Pinpoint the cell where the given text exists, returning its [x, y] midpoint coordinate. 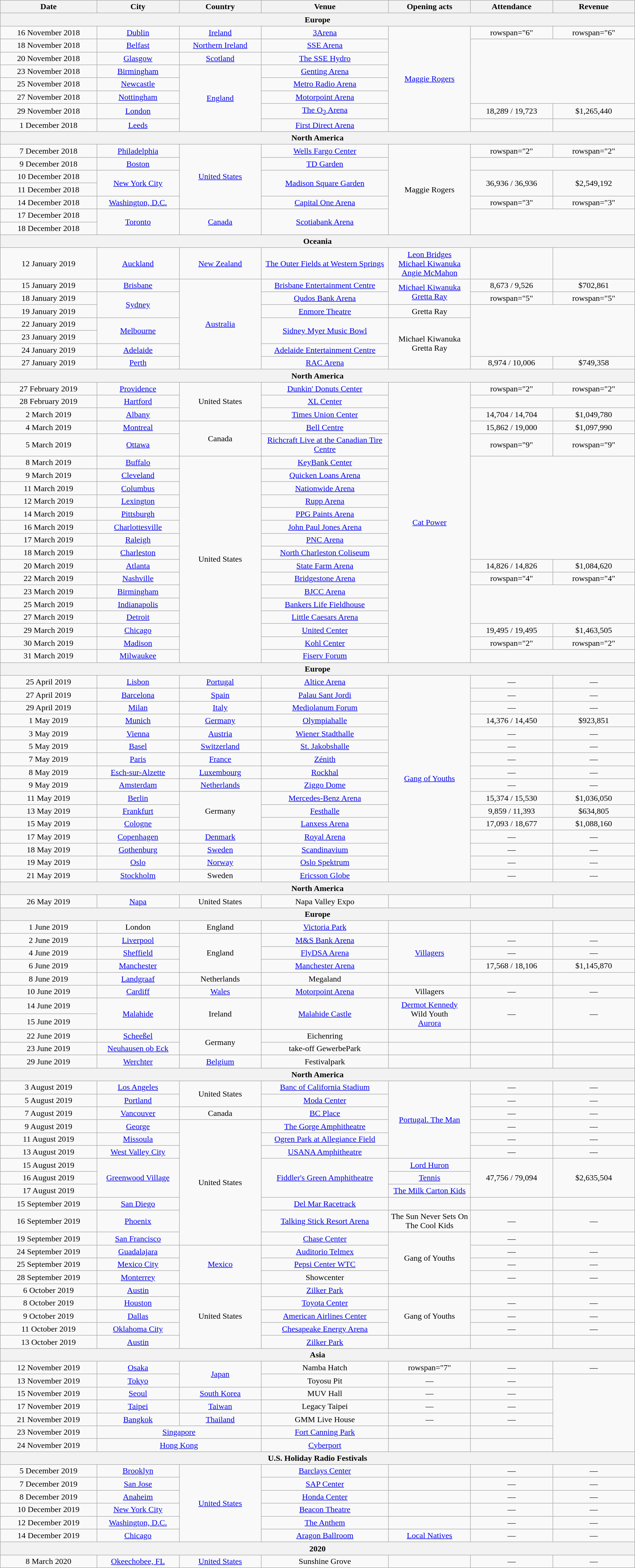
Japan [220, 1374]
8 October 2019 [49, 1303]
Palau Sant Jordi [325, 695]
Taiwan [220, 1407]
Nottingham [138, 97]
Pittsburgh [138, 514]
Belfast [138, 45]
Detroit [138, 617]
Opening acts [429, 7]
GMM Live House [325, 1419]
Cardiff [138, 992]
Chesapeake Energy Arena [325, 1329]
Honda Center [325, 1497]
Charlottesville [138, 527]
11 May 2019 [49, 798]
Munich [138, 720]
18,289 / 19,723 [512, 111]
Mercedes-Benz Arena [325, 798]
Brisbane Entertainment Centre [325, 285]
Lanxess Arena [325, 824]
take-off GewerbePark [325, 1049]
Greenwood Village [138, 1178]
San Diego [138, 1204]
2020 [317, 1548]
M&S Bank Arena [325, 940]
14,704 / 14,704 [512, 414]
Dublin [138, 33]
Mexico City [138, 1264]
17,093 / 18,677 [512, 824]
20 March 2019 [49, 566]
RAC Arena [325, 363]
Royal Arena [325, 837]
13 November 2019 [49, 1380]
1 December 2018 [49, 125]
Toyosu Pit [325, 1380]
5 August 2019 [49, 1100]
Mediolanum Forum [325, 708]
$2,549,192 [594, 183]
Bankers Life Fieldhouse [325, 604]
Boston [138, 164]
14,826 / 14,826 [512, 566]
Switzerland [220, 746]
Amsterdam [138, 785]
United Center [325, 630]
Richcraft Live at the Canadian Tire Centre [325, 445]
Okeechobee, FL [138, 1561]
BJCC Arena [325, 592]
Malahide [138, 1014]
Kohl Center [325, 643]
Fiddler's Green Amphitheatre [325, 1178]
Brisbane [138, 285]
Festivalpark [325, 1062]
23 January 2019 [49, 337]
Gretta Ray [429, 311]
Cyberport [325, 1445]
Bridgestone Arena [325, 579]
San Francisco [138, 1239]
12 January 2019 [49, 263]
Chase Center [325, 1239]
$923,851 [594, 720]
The O2 Arena [325, 111]
5 May 2019 [49, 746]
Cat Power [429, 522]
Ziggo Dome [325, 785]
22 January 2019 [49, 324]
Luxembourg [220, 772]
16 November 2018 [49, 33]
Festhalle [325, 811]
TD Garden [325, 164]
Madison Square Garden [325, 183]
Oslo [138, 863]
4 June 2019 [49, 953]
Philadelphia [138, 151]
Olympiahalle [325, 720]
SAP Center [325, 1484]
29 March 2019 [49, 630]
18 December 2018 [49, 228]
Cleveland [138, 475]
27 April 2019 [49, 695]
9 October 2019 [49, 1316]
The Sun Never Sets On The Cool Kids [429, 1221]
Talking Stick Resort Arena [325, 1221]
1 May 2019 [49, 720]
West Valley City [138, 1152]
FlyDSA Arena [325, 953]
17 December 2018 [49, 215]
Altice Arena [325, 682]
Zénith [325, 759]
23 November 2018 [49, 71]
Local Natives [429, 1535]
17 March 2019 [49, 540]
Napa Valley Expo [325, 901]
8 June 2019 [49, 979]
26 May 2019 [49, 901]
Times Union Center [325, 414]
$1,097,990 [594, 427]
American Airlines Center [325, 1316]
KeyBank Center [325, 462]
18 November 2018 [49, 45]
Megaland [325, 979]
Charleston [138, 553]
Missoula [138, 1139]
16 March 2019 [49, 527]
28 February 2019 [49, 402]
6 June 2019 [49, 966]
Lord Huron [429, 1165]
17 November 2019 [49, 1407]
Ericsson Globe [325, 875]
9 March 2019 [49, 475]
10 June 2019 [49, 992]
$2,635,504 [594, 1178]
7 December 2018 [49, 151]
Scotland [220, 58]
Cologne [138, 824]
Sydney [138, 305]
Milwaukee [138, 656]
14 March 2019 [49, 514]
17,568 / 18,106 [512, 966]
France [220, 759]
13 May 2019 [49, 811]
Paris [138, 759]
15 January 2019 [49, 285]
$1,463,505 [594, 630]
Taipei [138, 1407]
The Gorge Amphitheatre [325, 1126]
2 March 2019 [49, 414]
Revenue [594, 7]
Sheffield [138, 953]
Providence [138, 389]
Rupp Arena [325, 501]
BC Place [325, 1113]
MUV Hall [325, 1393]
Genting Arena [325, 71]
Legacy Taipei [325, 1407]
13 October 2019 [49, 1342]
Melbourne [138, 330]
St. Jakobshalle [325, 746]
Thailand [220, 1419]
Country [220, 7]
Beacon Theatre [325, 1510]
U.S. Holiday Radio Festivals [317, 1458]
22 March 2019 [49, 579]
Indianapolis [138, 604]
Ottawa [138, 445]
Nashville [138, 579]
Victoria Park [325, 927]
27 February 2019 [49, 389]
Neuhausen ob Eck [138, 1049]
5 March 2019 [49, 445]
$1,036,050 [594, 798]
8,974 / 10,006 [512, 363]
19 September 2019 [49, 1239]
9,859 / 11,393 [512, 811]
New Zealand [220, 263]
18 March 2019 [49, 553]
12 March 2019 [49, 501]
11 August 2019 [49, 1139]
11 October 2019 [49, 1329]
12 November 2019 [49, 1368]
Vancouver [138, 1113]
Attendance [512, 7]
23 November 2019 [49, 1432]
State Farm Arena [325, 566]
Anaheim [138, 1497]
14,376 / 14,450 [512, 720]
Portugal. The Man [429, 1120]
Berlin [138, 798]
Barcelona [138, 695]
First Direct Arena [325, 125]
Metro Radio Arena [325, 84]
Ogren Park at Allegiance Field [325, 1139]
$1,088,160 [594, 824]
Scheeßel [138, 1036]
Montreal [138, 427]
8 December 2019 [49, 1497]
PPG Paints Arena [325, 514]
Oslo Spektrum [325, 863]
5 December 2019 [49, 1471]
Quicken Loans Arena [325, 475]
North Charleston Coliseum [325, 553]
27 March 2019 [49, 617]
31 March 2019 [49, 656]
Portland [138, 1100]
23 June 2019 [49, 1049]
The SSE Hydro [325, 58]
10 December 2019 [49, 1510]
Sidney Myer Music Bowl [325, 330]
Raleigh [138, 540]
27 January 2019 [49, 363]
Auditorio Telmex [325, 1252]
Del Mar Racetrack [325, 1204]
19 January 2019 [49, 311]
Barclays Center [325, 1471]
23 March 2019 [49, 592]
Fiserv Forum [325, 656]
Monterrey [138, 1277]
17 May 2019 [49, 837]
Aragon Ballroom [325, 1535]
Enmore Theatre [325, 311]
San Jose [138, 1484]
Dallas [138, 1316]
24 November 2019 [49, 1445]
$702,861 [594, 285]
16 September 2019 [49, 1221]
Columbus [138, 488]
14 December 2019 [49, 1535]
Denmark [220, 837]
13 August 2019 [49, 1152]
George [138, 1126]
$1,265,440 [594, 111]
7 December 2019 [49, 1484]
1 June 2019 [49, 927]
14 June 2019 [49, 1006]
Date [49, 7]
25 April 2019 [49, 682]
Stockholm [138, 875]
21 November 2019 [49, 1419]
Austria [220, 733]
Copenhagen [138, 837]
Tennis [429, 1178]
28 September 2019 [49, 1277]
The Milk Carton Kids [429, 1191]
Oklahoma City [138, 1329]
2 June 2019 [49, 940]
$749,358 [594, 363]
8,673 / 9,526 [512, 285]
14 December 2018 [49, 202]
30 March 2019 [49, 643]
15 August 2019 [49, 1165]
4 March 2019 [49, 427]
PNC Arena [325, 540]
21 May 2019 [49, 875]
Wiener Stadthalle [325, 733]
Atlanta [138, 566]
Albany [138, 414]
Guadalajara [138, 1252]
Qudos Bank Arena [325, 298]
17 August 2019 [49, 1191]
Wells Fargo Center [325, 151]
24 January 2019 [49, 350]
Milan [138, 708]
$1,049,780 [594, 414]
36,936 / 36,936 [512, 183]
19 May 2019 [49, 863]
9 December 2018 [49, 164]
Oceania [317, 241]
Landgraaf [138, 979]
18 May 2019 [49, 850]
Singapore [179, 1432]
Manchester Arena [325, 966]
Sunshine Grove [325, 1561]
Fort Canning Park [325, 1432]
Bangkok [138, 1419]
Hong Kong [179, 1445]
29 June 2019 [49, 1062]
rowspan="7" [429, 1368]
Pepsi Center WTC [325, 1264]
Australia [220, 324]
Leeds [138, 125]
Los Angeles [138, 1087]
$1,145,870 [594, 966]
Asia [317, 1355]
Lisbon [138, 682]
Northern Ireland [220, 45]
Venue [325, 7]
Italy [220, 708]
Dunkin' Donuts Center [325, 389]
Scotiabank Arena [325, 222]
Little Caesars Arena [325, 617]
25 November 2018 [49, 84]
Houston [138, 1303]
Toyota Center [325, 1303]
Bell Centre [325, 427]
Namba Hatch [325, 1368]
Gothenburg [138, 850]
Frankfurt [138, 811]
27 November 2018 [49, 97]
Belgium [220, 1062]
Malahide Castle [325, 1014]
7 August 2019 [49, 1113]
9 August 2019 [49, 1126]
Lexington [138, 501]
Capital One Arena [325, 202]
Toronto [138, 222]
11 March 2019 [49, 488]
Tokyo [138, 1380]
6 October 2019 [49, 1290]
29 April 2019 [49, 708]
Brooklyn [138, 1471]
15,862 / 19,000 [512, 427]
Norway [220, 863]
The Outer Fields at Western Springs [325, 263]
Eichenring [325, 1036]
8 March 2020 [49, 1561]
18 January 2019 [49, 298]
47,756 / 79,094 [512, 1178]
Scandinavium [325, 850]
9 May 2019 [49, 785]
29 November 2018 [49, 111]
Hartford [138, 402]
Rockhal [325, 772]
Dermot KennedyWild YouthAurora [429, 1014]
15 September 2019 [49, 1204]
7 May 2019 [49, 759]
11 December 2018 [49, 190]
22 June 2019 [49, 1036]
15 November 2019 [49, 1393]
8 March 2019 [49, 462]
Basel [138, 746]
Adelaide Entertainment Centre [325, 350]
Spain [220, 695]
Esch-sur-Alzette [138, 772]
Liverpool [138, 940]
Seoul [138, 1393]
25 September 2019 [49, 1264]
Werchter [138, 1062]
Manchester [138, 966]
12 December 2019 [49, 1523]
10 December 2018 [49, 177]
Nationwide Arena [325, 488]
20 November 2018 [49, 58]
South Korea [220, 1393]
Wales [220, 992]
15 June 2019 [49, 1022]
SSE Arena [325, 45]
15,374 / 15,530 [512, 798]
Portugal [220, 682]
Banc of California Stadium [325, 1087]
Madison [138, 643]
Vienna [138, 733]
15 May 2019 [49, 824]
3Arena [325, 33]
Glasgow [138, 58]
XL Center [325, 402]
Showcenter [325, 1277]
19,495 / 19,495 [512, 630]
25 March 2019 [49, 604]
8 May 2019 [49, 772]
John Paul Jones Arena [325, 527]
$634,805 [594, 811]
City [138, 7]
16 August 2019 [49, 1178]
Perth [138, 363]
3 May 2019 [49, 733]
Newcastle [138, 84]
Napa [138, 901]
3 August 2019 [49, 1087]
USANA Amphitheatre [325, 1152]
Mexico [220, 1264]
Adelaide [138, 350]
Buffalo [138, 462]
Leon BridgesMichael KiwanukaAngie McMahon [429, 263]
24 September 2019 [49, 1252]
$1,084,620 [594, 566]
Osaka [138, 1368]
The Anthem [325, 1523]
Phoenix [138, 1221]
Moda Center [325, 1100]
Auckland [138, 263]
